Extract the (x, y) coordinate from the center of the cell holding the provided text.  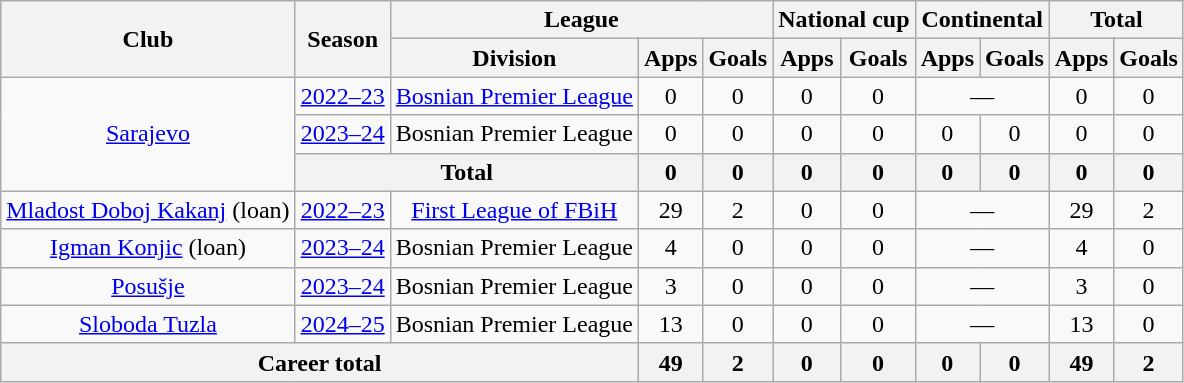
Continental (982, 20)
Igman Konjic (loan) (148, 248)
Club (148, 39)
Mladost Doboj Kakanj (loan) (148, 210)
Sloboda Tuzla (148, 324)
League (581, 20)
Career total (320, 362)
Season (342, 39)
First League of FBiH (514, 210)
2024–25 (342, 324)
Division (514, 58)
Sarajevo (148, 134)
Posušje (148, 286)
National cup (844, 20)
